Capture the cell that displays the provided text and extract its [X, Y] central coordinate. 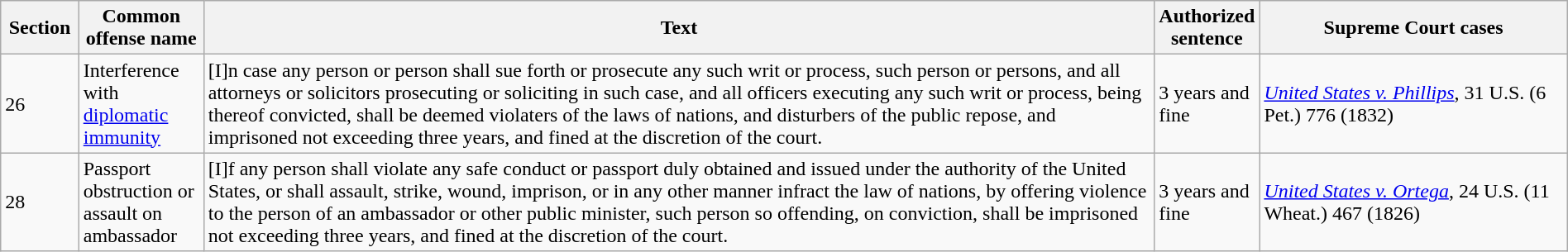
26 [40, 104]
Interference with diplomatic immunity [141, 104]
Passport obstruction or assault on ambassador [141, 202]
Supreme Court cases [1413, 28]
Text [679, 28]
Authorized sentence [1207, 28]
28 [40, 202]
Common offense name [141, 28]
United States v. Phillips, 31 U.S. (6 Pet.) 776 (1832) [1413, 104]
Section [40, 28]
United States v. Ortega, 24 U.S. (11 Wheat.) 467 (1826) [1413, 202]
